Return the [X, Y] coordinate for the center point of the cell that contains the specified text.  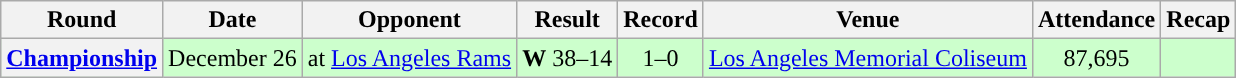
Date [233, 20]
1–0 [661, 58]
Record [661, 20]
Attendance [1096, 20]
Opponent [409, 20]
December 26 [233, 58]
87,695 [1096, 58]
Recap [1198, 20]
Venue [868, 20]
Round [82, 20]
W 38–14 [568, 58]
Result [568, 20]
Championship [82, 58]
Los Angeles Memorial Coliseum [868, 58]
at Los Angeles Rams [409, 58]
